Return the [X, Y] coordinate for the center point of the cell that contains the specified text.  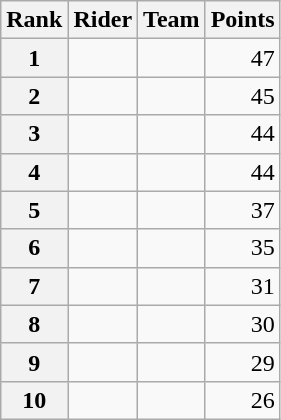
30 [242, 324]
10 [34, 400]
1 [34, 58]
26 [242, 400]
35 [242, 248]
45 [242, 96]
37 [242, 210]
5 [34, 210]
47 [242, 58]
Team [172, 20]
29 [242, 362]
8 [34, 324]
2 [34, 96]
7 [34, 286]
4 [34, 172]
6 [34, 248]
Rider [103, 20]
3 [34, 134]
Rank [34, 20]
9 [34, 362]
31 [242, 286]
Points [242, 20]
